Pinpoint the cell where the given text exists, returning its [x, y] midpoint coordinate. 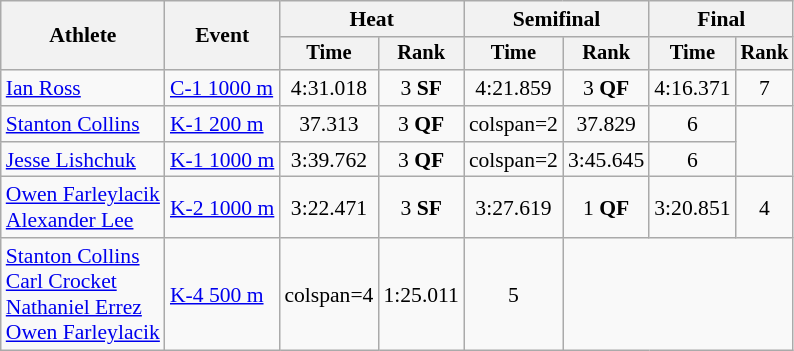
C-1 1000 m [222, 88]
3:27.619 [514, 208]
Stanton Collins [83, 124]
5 [514, 294]
3:20.851 [692, 208]
1:25.011 [420, 294]
Semifinal [556, 19]
1 QF [606, 208]
colspan=4 [328, 294]
Heat [372, 19]
Athlete [83, 36]
37.313 [328, 124]
4:21.859 [514, 88]
3:39.762 [328, 160]
7 [765, 88]
4:16.371 [692, 88]
K-1 1000 m [222, 160]
Stanton CollinsCarl CrocketNathaniel ErrezOwen Farleylacik [83, 294]
Owen FarleylacikAlexander Lee [83, 208]
K-2 1000 m [222, 208]
4:31.018 [328, 88]
4 [765, 208]
Event [222, 36]
3:45.645 [606, 160]
3:22.471 [328, 208]
Jesse Lishchuk [83, 160]
Final [721, 19]
K-1 200 m [222, 124]
37.829 [606, 124]
K-4 500 m [222, 294]
Ian Ross [83, 88]
